Output the (X, Y) coordinate of the center of the cell containing the given text.  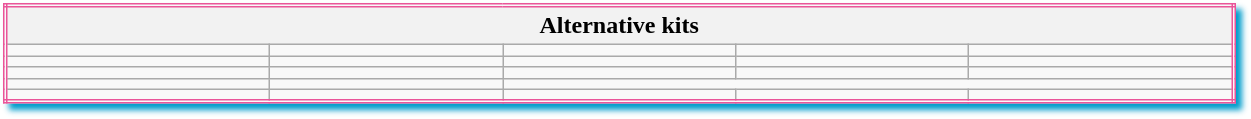
Alternative kits (619, 25)
